Search for the cell housing the specified text and yield its (x, y) center coordinate. 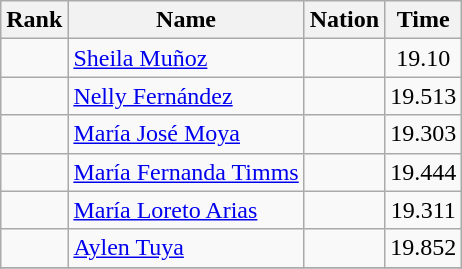
19.513 (424, 96)
19.311 (424, 210)
Aylen Tuya (186, 248)
Nelly Fernández (186, 96)
María Fernanda Timms (186, 172)
Time (424, 20)
19.10 (424, 58)
Nation (344, 20)
Rank (34, 20)
María José Moya (186, 134)
Sheila Muñoz (186, 58)
María Loreto Arias (186, 210)
19.444 (424, 172)
Name (186, 20)
19.303 (424, 134)
19.852 (424, 248)
